Locate the cell with the specified text and output its (x, y) center coordinate. 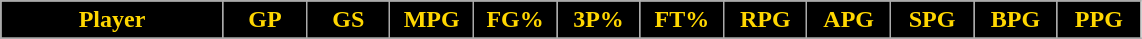
Player (112, 20)
BPG (1016, 20)
RPG (766, 20)
MPG (432, 20)
PPG (1098, 20)
FT% (682, 20)
3P% (598, 20)
SPG (932, 20)
GP (264, 20)
GS (348, 20)
FG% (514, 20)
APG (848, 20)
